Identify which cell holds the provided text, then report its (x, y) central coordinate. 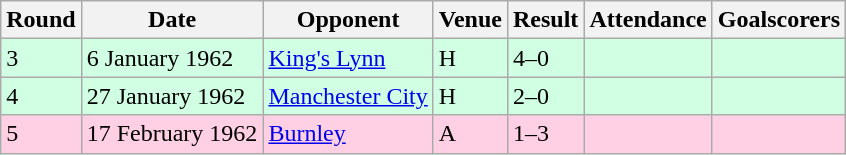
Round (41, 20)
King's Lynn (348, 58)
4–0 (545, 58)
27 January 1962 (172, 96)
Goalscorers (778, 20)
4 (41, 96)
Result (545, 20)
Attendance (648, 20)
Venue (470, 20)
Burnley (348, 134)
1–3 (545, 134)
2–0 (545, 96)
Opponent (348, 20)
A (470, 134)
Date (172, 20)
17 February 1962 (172, 134)
Manchester City (348, 96)
5 (41, 134)
6 January 1962 (172, 58)
3 (41, 58)
